Capture the cell that displays the provided text and extract its [X, Y] central coordinate. 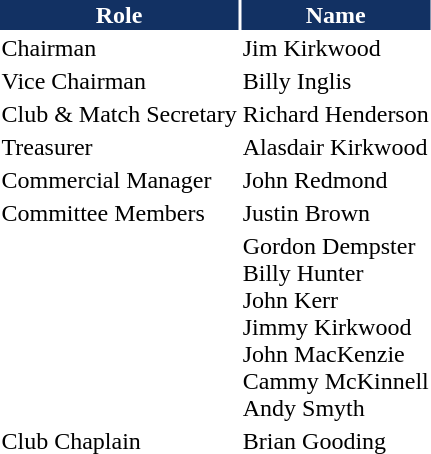
Role [119, 15]
Name [336, 15]
Chairman [119, 48]
Treasurer [119, 147]
Committee Members [119, 213]
John Redmond [336, 180]
Vice Chairman [119, 81]
Billy Inglis [336, 81]
Club & Match Secretary [119, 114]
Commercial Manager [119, 180]
Gordon Dempster Billy Hunter John Kerr Jimmy Kirkwood John MacKenzie Cammy McKinnell Andy Smyth [336, 327]
Justin Brown [336, 213]
Alasdair Kirkwood [336, 147]
Richard Henderson [336, 114]
Jim Kirkwood [336, 48]
